Find where the given text appears and provide that cell's center as [x, y] coordinate. 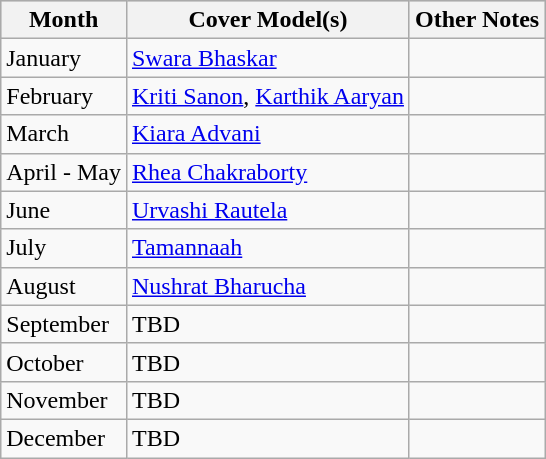
Urvashi Rautela [268, 210]
October [64, 362]
September [64, 324]
Tamannaah [268, 248]
February [64, 96]
Cover Model(s) [268, 20]
Swara Bhaskar [268, 58]
Month [64, 20]
Nushrat Bharucha [268, 286]
Other Notes [476, 20]
April - May [64, 172]
August [64, 286]
Rhea Chakraborty [268, 172]
July [64, 248]
Kriti Sanon, Karthik Aaryan [268, 96]
November [64, 400]
Kiara Advani [268, 134]
January [64, 58]
June [64, 210]
March [64, 134]
December [64, 438]
